Find where the given text appears and provide that cell's center as [x, y] coordinate. 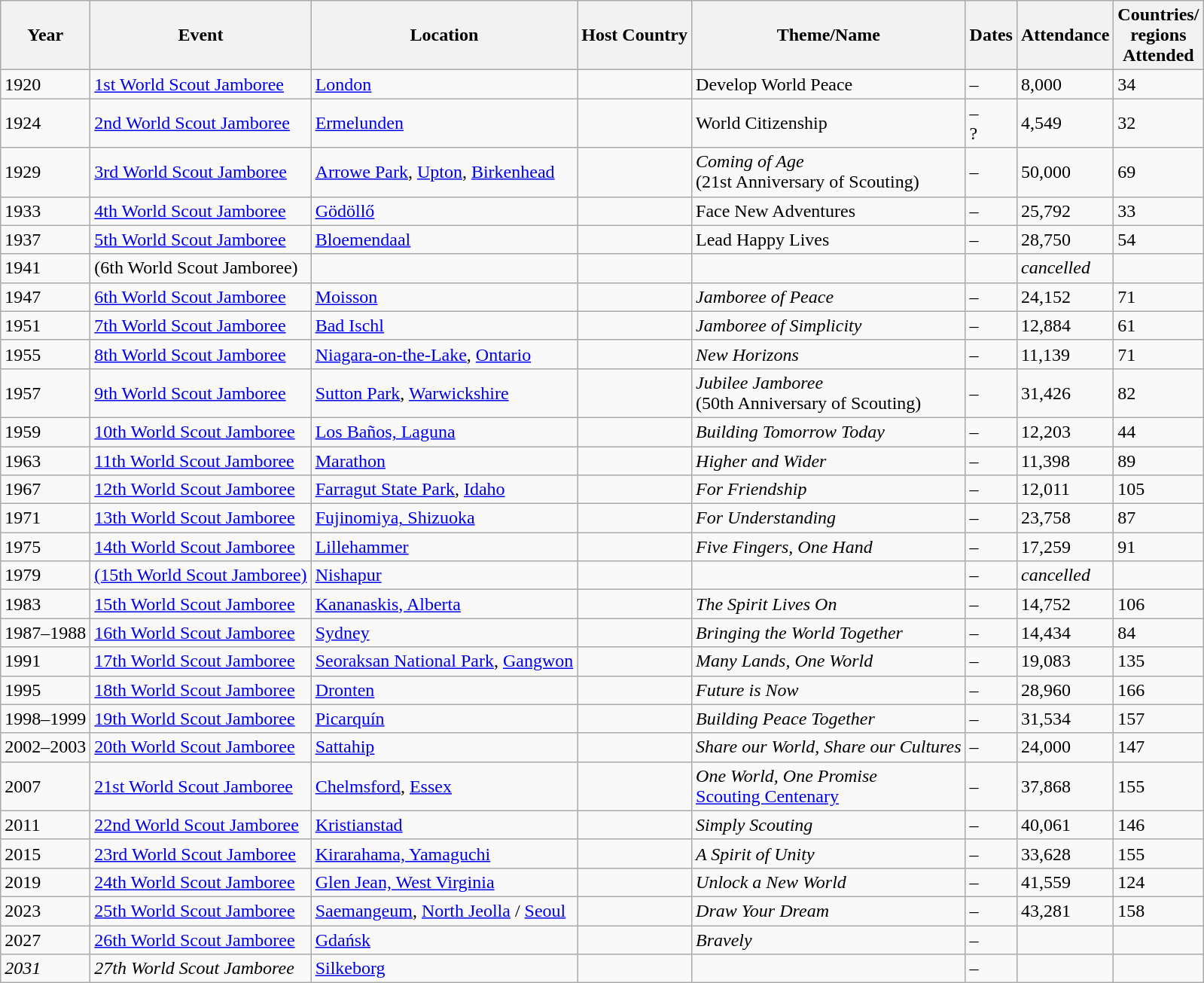
1933 [45, 211]
The Spirit Lives On [829, 604]
1920 [45, 84]
Higher and Wider [829, 460]
Draw Your Dream [829, 911]
Bravely [829, 939]
1975 [45, 547]
41,559 [1065, 882]
Building Peace Together [829, 719]
33,628 [1065, 853]
2015 [45, 853]
89 [1158, 460]
Picarquín [444, 719]
8th World Scout Jamboree [200, 354]
Simply Scouting [829, 825]
146 [1158, 825]
22nd World Scout Jamboree [200, 825]
1941 [45, 268]
1937 [45, 240]
1987–1988 [45, 633]
Gdańsk [444, 939]
15th World Scout Jamboree [200, 604]
106 [1158, 604]
Bloemendaal [444, 240]
11,139 [1065, 354]
61 [1158, 325]
166 [1158, 690]
New Horizons [829, 354]
A Spirit of Unity [829, 853]
12th World Scout Jamboree [200, 490]
Bringing the World Together [829, 633]
17,259 [1065, 547]
37,868 [1065, 786]
Kirarahama, Yamaguchi [444, 853]
Jamboree of Peace [829, 297]
28,750 [1065, 240]
26th World Scout Jamboree [200, 939]
7th World Scout Jamboree [200, 325]
–? [991, 124]
1963 [45, 460]
91 [1158, 547]
Many Lands, One World [829, 661]
147 [1158, 747]
24,000 [1065, 747]
Building Tomorrow Today [829, 432]
24,152 [1065, 297]
11th World Scout Jamboree [200, 460]
Lead Happy Lives [829, 240]
135 [1158, 661]
1924 [45, 124]
21st World Scout Jamboree [200, 786]
Dates [991, 35]
4,549 [1065, 124]
1947 [45, 297]
34 [1158, 84]
1957 [45, 393]
Sydney [444, 633]
Share our World, Share our Cultures [829, 747]
9th World Scout Jamboree [200, 393]
Sutton Park, Warwickshire [444, 393]
69 [1158, 172]
Saemangeum, North Jeolla / Seoul [444, 911]
31,426 [1065, 393]
12,884 [1065, 325]
Location [444, 35]
11,398 [1065, 460]
54 [1158, 240]
19,083 [1065, 661]
Ermelunden [444, 124]
Silkeborg [444, 969]
For Understanding [829, 518]
5th World Scout Jamboree [200, 240]
14,752 [1065, 604]
23,758 [1065, 518]
31,534 [1065, 719]
2027 [45, 939]
6th World Scout Jamboree [200, 297]
Lillehammer [444, 547]
Countries/regionsAttended [1158, 35]
2002–2003 [45, 747]
Farragut State Park, Idaho [444, 490]
10th World Scout Jamboree [200, 432]
27th World Scout Jamboree [200, 969]
12,203 [1065, 432]
2nd World Scout Jamboree [200, 124]
25th World Scout Jamboree [200, 911]
1929 [45, 172]
3rd World Scout Jamboree [200, 172]
2007 [45, 786]
Glen Jean, West Virginia [444, 882]
Los Baños, Laguna [444, 432]
London [444, 84]
18th World Scout Jamboree [200, 690]
Moisson [444, 297]
Unlock a New World [829, 882]
Event [200, 35]
105 [1158, 490]
8,000 [1065, 84]
Arrowe Park, Upton, Birkenhead [444, 172]
4th World Scout Jamboree [200, 211]
1979 [45, 575]
33 [1158, 211]
43,281 [1065, 911]
84 [1158, 633]
Develop World Peace [829, 84]
Sattahip [444, 747]
50,000 [1065, 172]
1983 [45, 604]
1967 [45, 490]
20th World Scout Jamboree [200, 747]
Year [45, 35]
1995 [45, 690]
24th World Scout Jamboree [200, 882]
Chelmsford, Essex [444, 786]
32 [1158, 124]
16th World Scout Jamboree [200, 633]
Marathon [444, 460]
Bad Ischl [444, 325]
19th World Scout Jamboree [200, 719]
Seoraksan National Park, Gangwon [444, 661]
1st World Scout Jamboree [200, 84]
1991 [45, 661]
1959 [45, 432]
14,434 [1065, 633]
Jubilee Jamboree(50th Anniversary of Scouting) [829, 393]
Kananaskis, Alberta [444, 604]
157 [1158, 719]
158 [1158, 911]
Attendance [1065, 35]
Nishapur [444, 575]
Jamboree of Simplicity [829, 325]
82 [1158, 393]
28,960 [1065, 690]
Fujinomiya, Shizuoka [444, 518]
World Citizenship [829, 124]
87 [1158, 518]
2019 [45, 882]
14th World Scout Jamboree [200, 547]
124 [1158, 882]
Host Country [635, 35]
Five Fingers, One Hand [829, 547]
Gödöllő [444, 211]
Kristianstad [444, 825]
1951 [45, 325]
Niagara-on-the-Lake, Ontario [444, 354]
1998–1999 [45, 719]
Future is Now [829, 690]
17th World Scout Jamboree [200, 661]
One World, One PromiseScouting Centenary [829, 786]
For Friendship [829, 490]
13th World Scout Jamboree [200, 518]
Dronten [444, 690]
(6th World Scout Jamboree) [200, 268]
25,792 [1065, 211]
1955 [45, 354]
40,061 [1065, 825]
(15th World Scout Jamboree) [200, 575]
1971 [45, 518]
2031 [45, 969]
2011 [45, 825]
Coming of Age(21st Anniversary of Scouting) [829, 172]
Face New Adventures [829, 211]
2023 [45, 911]
23rd World Scout Jamboree [200, 853]
Theme/Name [829, 35]
44 [1158, 432]
12,011 [1065, 490]
